Scan for the cell matching the given text and deliver its [x, y] coordinate at center. 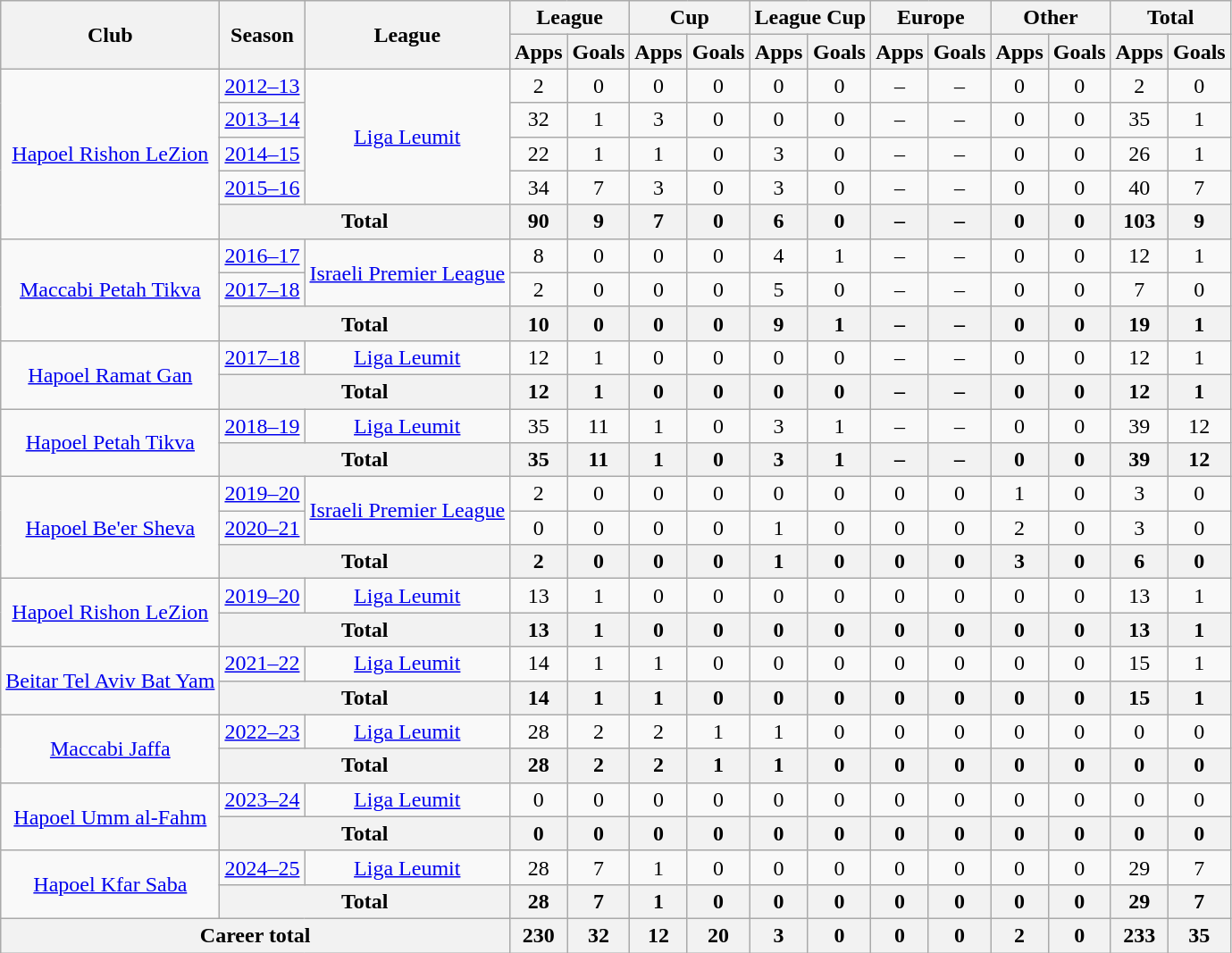
2015–16 [263, 188]
8 [539, 255]
2022–23 [263, 731]
2021–22 [263, 664]
Career total [256, 935]
Hapoel Kfar Saba [111, 884]
Other [1051, 18]
233 [1139, 935]
230 [539, 935]
Maccabi Jaffa [111, 748]
Hapoel Petah Tikva [111, 443]
26 [1139, 154]
Europe [931, 18]
Club [111, 35]
Beitar Tel Aviv Bat Yam [111, 681]
10 [539, 323]
19 [1139, 323]
34 [539, 188]
5 [779, 289]
2016–17 [263, 255]
2020–21 [263, 528]
40 [1139, 188]
Cup [690, 18]
Season [263, 35]
90 [539, 222]
2023–24 [263, 799]
Hapoel Umm al-Fahm [111, 816]
Hapoel Ramat Gan [111, 374]
4 [779, 255]
Hapoel Be'er Sheva [111, 528]
2018–19 [263, 426]
2014–15 [263, 154]
103 [1139, 222]
Maccabi Petah Tikva [111, 289]
2024–25 [263, 867]
2013–14 [263, 120]
2012–13 [263, 86]
22 [539, 154]
20 [718, 935]
League Cup [810, 18]
